Find where the given text appears and provide that cell's center as (X, Y) coordinate. 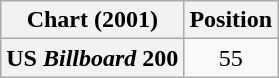
Chart (2001) (92, 20)
55 (231, 58)
Position (231, 20)
US Billboard 200 (92, 58)
